For the text-containing cell, return its midpoint in (X, Y) coordinate format. 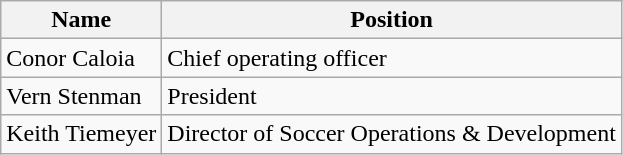
Director of Soccer Operations & Development (392, 134)
President (392, 96)
Keith Tiemeyer (82, 134)
Name (82, 20)
Chief operating officer (392, 58)
Conor Caloia (82, 58)
Position (392, 20)
Vern Stenman (82, 96)
